Search for the cell housing the specified text and yield its (X, Y) center coordinate. 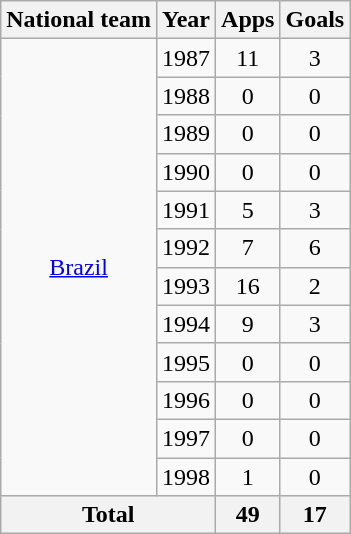
1 (248, 477)
1992 (186, 248)
1994 (186, 324)
1998 (186, 477)
Total (108, 515)
1990 (186, 172)
Apps (248, 20)
National team (79, 20)
1997 (186, 438)
6 (315, 248)
Brazil (79, 268)
49 (248, 515)
1993 (186, 286)
1989 (186, 134)
1987 (186, 58)
1996 (186, 400)
1988 (186, 96)
11 (248, 58)
16 (248, 286)
2 (315, 286)
1995 (186, 362)
17 (315, 515)
5 (248, 210)
Year (186, 20)
9 (248, 324)
1991 (186, 210)
Goals (315, 20)
7 (248, 248)
